Extract the [X, Y] coordinate from the center of the cell holding the provided text.  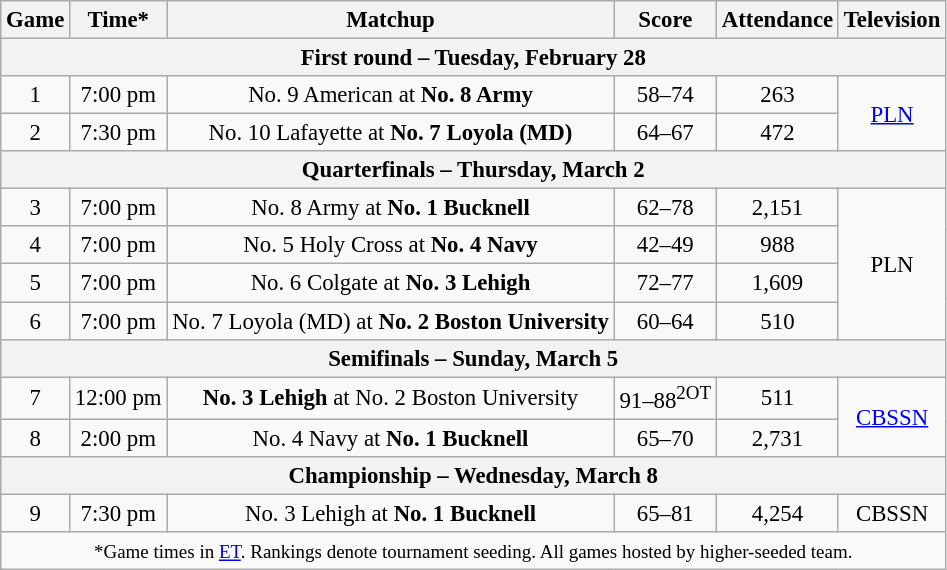
Score [665, 20]
988 [777, 245]
1 [36, 95]
No. 10 Lafayette at No. 7 Loyola (MD) [390, 133]
No. 6 Colgate at No. 3 Lehigh [390, 283]
Television [892, 20]
Attendance [777, 20]
Semifinals – Sunday, March 5 [474, 358]
4 [36, 245]
12:00 pm [118, 398]
91–882OT [665, 398]
2,731 [777, 438]
No. 9 American at No. 8 Army [390, 95]
8 [36, 438]
472 [777, 133]
7 [36, 398]
First round – Tuesday, February 28 [474, 58]
6 [36, 321]
511 [777, 398]
1,609 [777, 283]
Quarterfinals – Thursday, March 2 [474, 170]
510 [777, 321]
No. 5 Holy Cross at No. 4 Navy [390, 245]
263 [777, 95]
62–78 [665, 208]
Time* [118, 20]
65–81 [665, 513]
64–67 [665, 133]
72–77 [665, 283]
4,254 [777, 513]
No. 3 Lehigh at No. 2 Boston University [390, 398]
No. 8 Army at No. 1 Bucknell [390, 208]
58–74 [665, 95]
Matchup [390, 20]
9 [36, 513]
42–49 [665, 245]
60–64 [665, 321]
No. 3 Lehigh at No. 1 Bucknell [390, 513]
*Game times in ET. Rankings denote tournament seeding. All games hosted by higher-seeded team. [474, 551]
3 [36, 208]
2,151 [777, 208]
No. 7 Loyola (MD) at No. 2 Boston University [390, 321]
2:00 pm [118, 438]
65–70 [665, 438]
2 [36, 133]
Game [36, 20]
Championship – Wednesday, March 8 [474, 476]
No. 4 Navy at No. 1 Bucknell [390, 438]
5 [36, 283]
